Provide the [X, Y] coordinate of the cell's center where the given text is located.  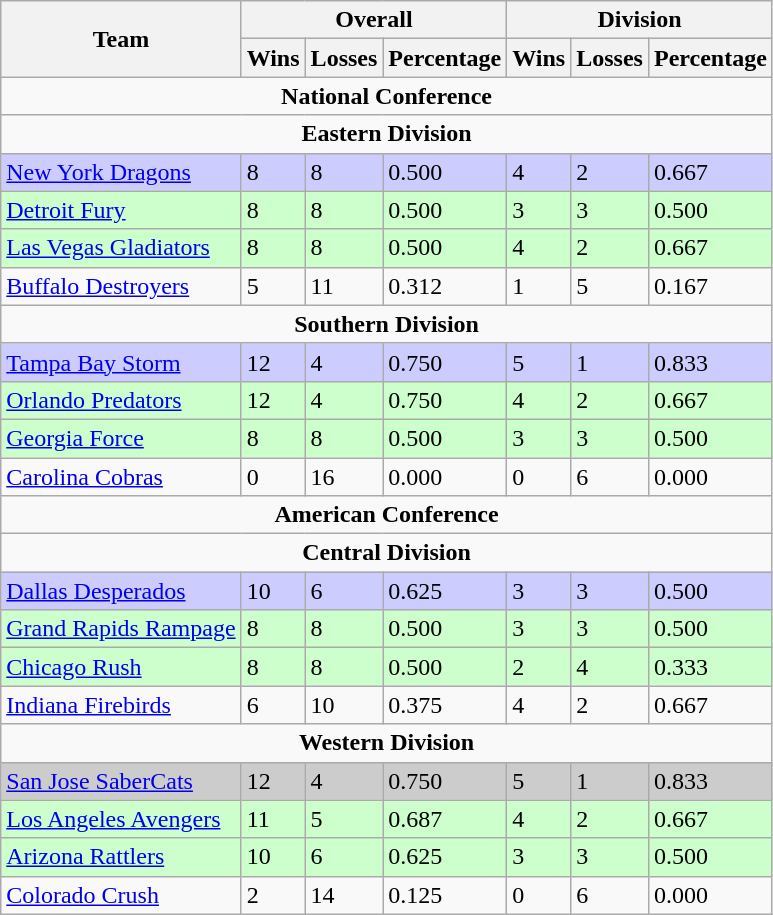
Dallas Desperados [121, 591]
0.375 [445, 705]
0.333 [710, 667]
Arizona Rattlers [121, 857]
Western Division [387, 743]
Carolina Cobras [121, 477]
National Conference [387, 96]
Detroit Fury [121, 210]
0.312 [445, 286]
Buffalo Destroyers [121, 286]
Central Division [387, 553]
Southern Division [387, 324]
16 [344, 477]
Eastern Division [387, 134]
Colorado Crush [121, 895]
0.167 [710, 286]
0.687 [445, 819]
Grand Rapids Rampage [121, 629]
Georgia Force [121, 438]
American Conference [387, 515]
Division [640, 20]
Overall [374, 20]
0.125 [445, 895]
Las Vegas Gladiators [121, 248]
Tampa Bay Storm [121, 362]
Chicago Rush [121, 667]
San Jose SaberCats [121, 781]
New York Dragons [121, 172]
Team [121, 39]
Orlando Predators [121, 400]
Indiana Firebirds [121, 705]
Los Angeles Avengers [121, 819]
14 [344, 895]
